Scan for the cell matching the given text and deliver its (x, y) coordinate at center. 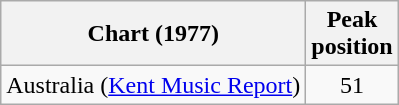
Peakposition (352, 34)
Chart (1977) (154, 34)
Australia (Kent Music Report) (154, 85)
51 (352, 85)
